Output the [x, y] coordinate of the center of the cell containing the given text.  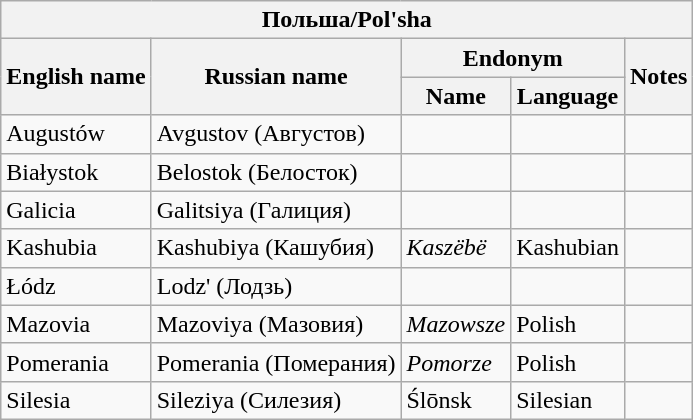
Kashubiya (Кашубия) [276, 248]
Belostok (Белосток) [276, 172]
Name [456, 96]
Silesian [568, 400]
Kashubia [76, 248]
Польша/Pol'sha [347, 20]
Pomerania (Померания) [276, 362]
Kashubian [568, 248]
Augustów [76, 134]
Notes [658, 77]
Mazovia [76, 324]
Mazoviya (Мазовия) [276, 324]
Białystok [76, 172]
Galicia [76, 210]
Language [568, 96]
Galitsiya (Галиция) [276, 210]
Ślōnsk [456, 400]
English name [76, 77]
Kaszëbë [456, 248]
Pomorze [456, 362]
Mazowsze [456, 324]
Pomerania [76, 362]
Avgustov (Августов) [276, 134]
Lodz' (Лодзь) [276, 286]
Sileziya (Силезия) [276, 400]
Silesia [76, 400]
Russian name [276, 77]
Endonym [512, 58]
Łódz [76, 286]
